Identify which cell holds the provided text, then report its (X, Y) central coordinate. 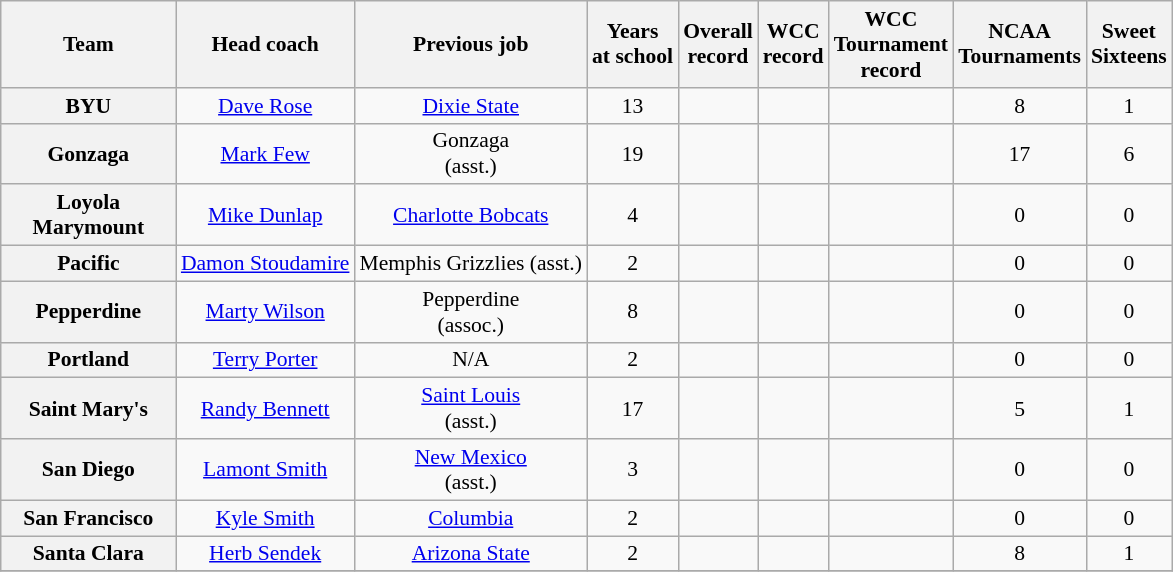
Loyola Marymount (88, 216)
Dave Rose (266, 106)
Portland (88, 360)
N/A (470, 360)
Kyle Smith (266, 518)
Pepperdine (88, 312)
Saint Louis(asst.) (470, 408)
Terry Porter (266, 360)
Team (88, 44)
Previous job (470, 44)
WCCTournamentrecord (891, 44)
13 (632, 106)
Dixie State (470, 106)
Lamont Smith (266, 470)
Santa Clara (88, 554)
Damon Stoudamire (266, 264)
Mark Few (266, 154)
Marty Wilson (266, 312)
BYU (88, 106)
Overallrecord (718, 44)
Gonzaga(asst.) (470, 154)
Yearsat school (632, 44)
Herb Sendek (266, 554)
6 (1129, 154)
Mike Dunlap (266, 216)
SweetSixteens (1129, 44)
Charlotte Bobcats (470, 216)
Columbia (470, 518)
New Mexico(asst.) (470, 470)
WCCrecord (794, 44)
San Diego (88, 470)
Pacific (88, 264)
Memphis Grizzlies (asst.) (470, 264)
NCAATournaments (1020, 44)
Gonzaga (88, 154)
San Francisco (88, 518)
3 (632, 470)
Arizona State (470, 554)
Pepperdine(assoc.) (470, 312)
19 (632, 154)
Randy Bennett (266, 408)
5 (1020, 408)
4 (632, 216)
Head coach (266, 44)
Saint Mary's (88, 408)
